For the text-containing cell, return its midpoint in [x, y] coordinate format. 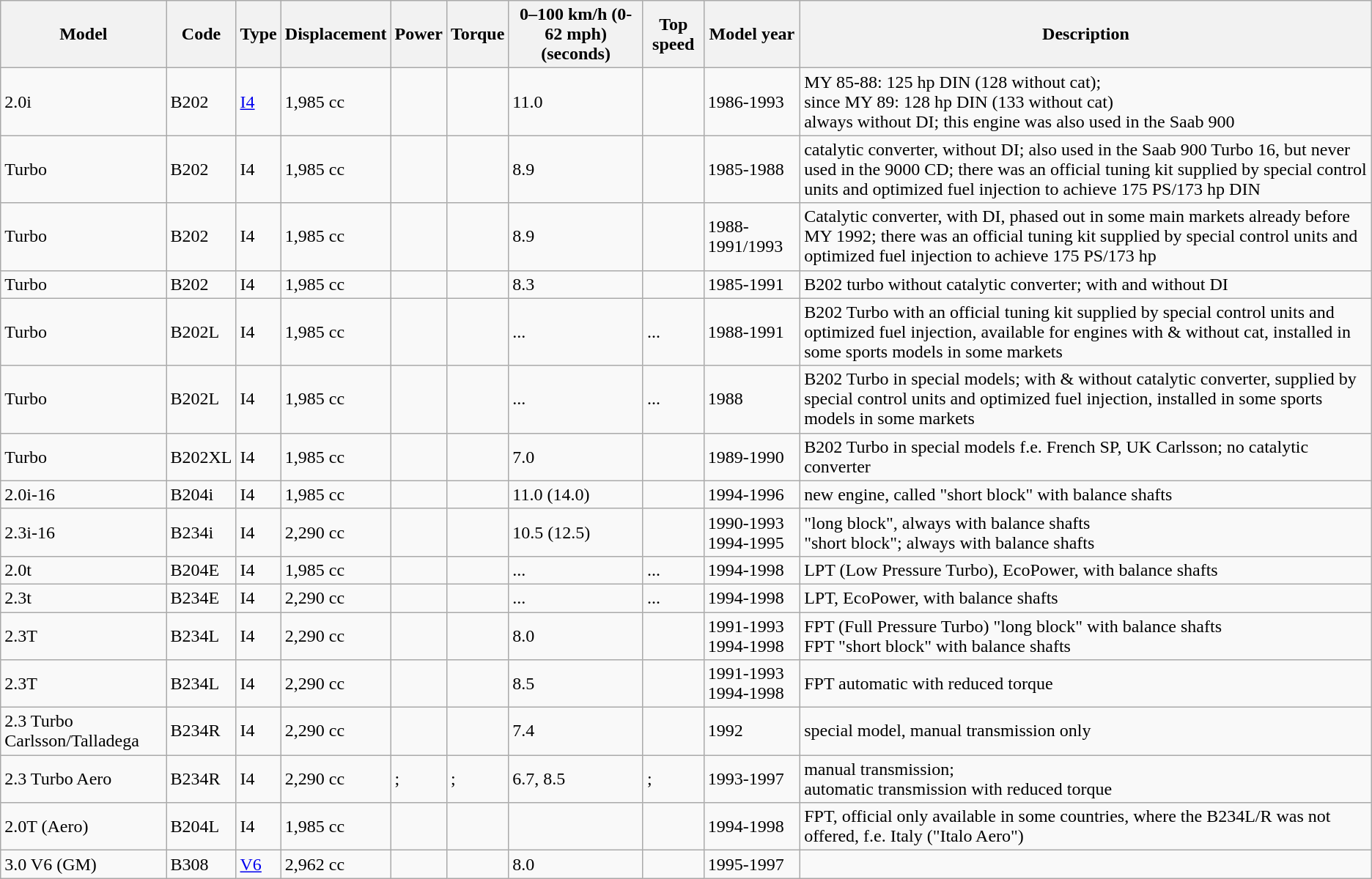
1994-1996 [752, 494]
2.3i-16 [84, 532]
B234i [201, 532]
LPT (Low Pressure Turbo), EcoPower, with balance shafts [1086, 570]
2.3t [84, 598]
B204i [201, 494]
2.0t [84, 570]
1986-1993 [752, 102]
2.3 Turbo Carlsson/Talladega [84, 731]
manual transmission;automatic transmission with reduced torque [1086, 779]
1985-1991 [752, 284]
B204E [201, 570]
B202XL [201, 457]
1985-1988 [752, 169]
"long block", always with balance shafts"short block"; always with balance shafts [1086, 532]
Type [258, 34]
FPT automatic with reduced torque [1086, 684]
2.0i [84, 102]
B202 turbo without catalytic converter; with and without DI [1086, 284]
2.0T (Aero) [84, 826]
1990-19931994-1995 [752, 532]
B204L [201, 826]
Code [201, 34]
8.5 [576, 684]
Model year [752, 34]
1988 [752, 399]
new engine, called "short block" with balance shafts [1086, 494]
Top speed [673, 34]
B234E [201, 598]
7.4 [576, 731]
Torque [477, 34]
2.3 Turbo Aero [84, 779]
B202 Turbo in special models f.e. French SP, UK Carlsson; no catalytic converter [1086, 457]
special model, manual transmission only [1086, 731]
0–100 km/h (0-62 mph) (seconds) [576, 34]
11.0 [576, 102]
3.0 V6 (GM) [84, 864]
10.5 (12.5) [576, 532]
LPT, EcoPower, with balance shafts [1086, 598]
1992 [752, 731]
11.0 (14.0) [576, 494]
1989-1990 [752, 457]
B308 [201, 864]
1995-1997 [752, 864]
FPT, official only available in some countries, where the B234L/R was not offered, f.e. Italy ("Italo Aero") [1086, 826]
Description [1086, 34]
MY 85-88: 125 hp DIN (128 without cat);since MY 89: 128 hp DIN (133 without cat)always without DI; this engine was also used in the Saab 900 [1086, 102]
6.7, 8.5 [576, 779]
8.3 [576, 284]
Model [84, 34]
V6 [258, 864]
7.0 [576, 457]
2,962 cc [336, 864]
FPT (Full Pressure Turbo) "long block" with balance shaftsFPT "short block" with balance shafts [1086, 636]
1988-1991 [752, 332]
1988-1991/1993 [752, 237]
1993-1997 [752, 779]
Power [418, 34]
Displacement [336, 34]
2.0i-16 [84, 494]
